Search for the cell housing the specified text and yield its (X, Y) center coordinate. 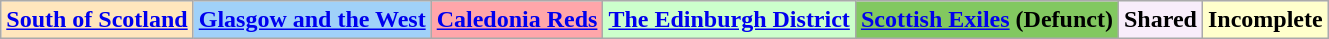
Incomplete (1265, 20)
Glasgow and the West (312, 20)
The Edinburgh District (729, 20)
South of Scotland (97, 20)
Shared (1160, 20)
Scottish Exiles (Defunct) (986, 20)
Caledonia Reds (517, 20)
